For the text-containing cell, return its midpoint in [X, Y] coordinate format. 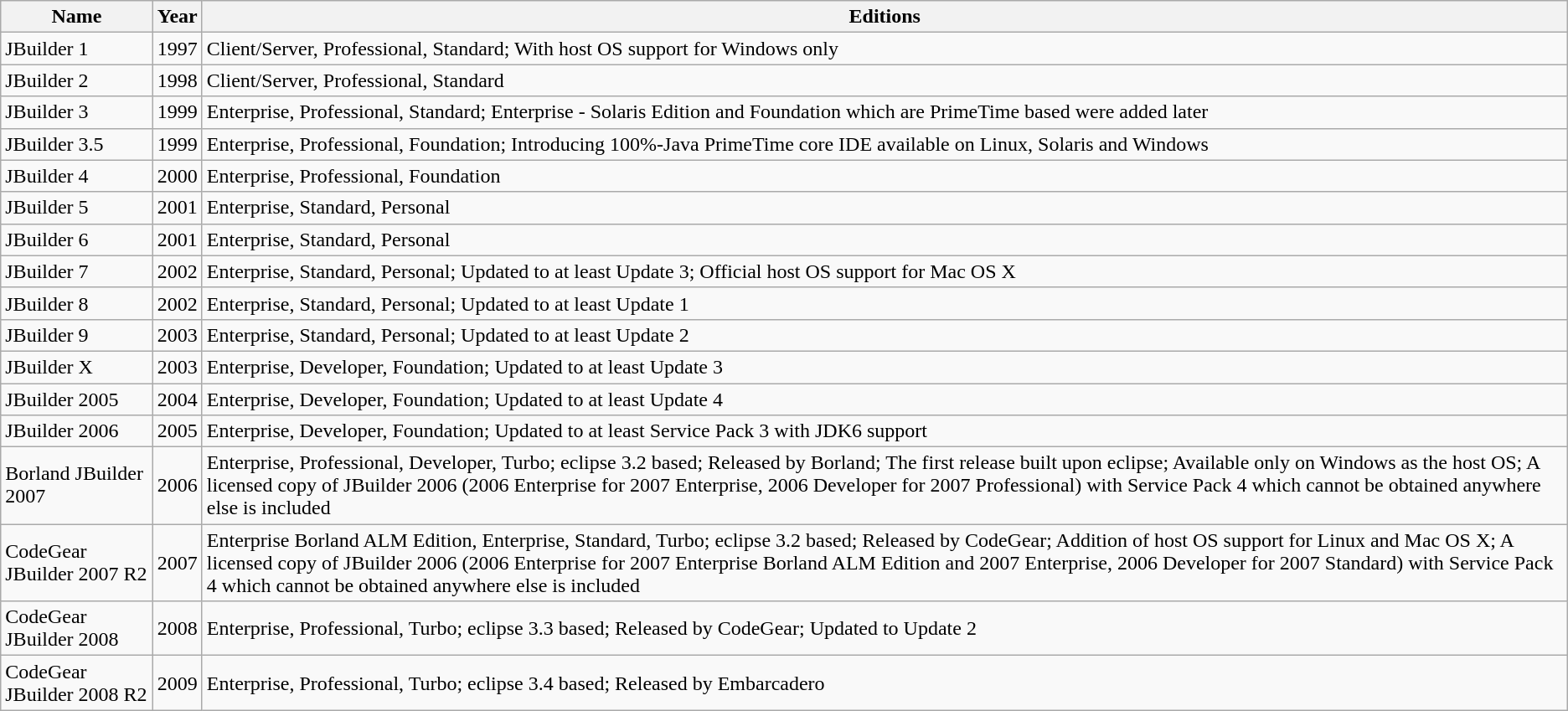
Enterprise, Developer, Foundation; Updated to at least Update 3 [885, 367]
JBuilder 2 [77, 80]
JBuilder 4 [77, 176]
Enterprise, Standard, Personal; Updated to at least Update 2 [885, 335]
JBuilder 5 [77, 208]
Borland JBuilder 2007 [77, 486]
JBuilder 8 [77, 303]
Client/Server, Professional, Standard; With host OS support for Windows only [885, 49]
2009 [178, 683]
Enterprise, Professional, Foundation; Introducing 100%-Java PrimeTime core IDE available on Linux, Solaris and Windows [885, 144]
JBuilder 6 [77, 240]
Enterprise, Professional, Standard; Enterprise - Solaris Edition and Foundation which are PrimeTime based were added later [885, 112]
Enterprise, Professional, Turbo; eclipse 3.3 based; Released by CodeGear; Updated to Update 2 [885, 628]
Editions [885, 17]
JBuilder 2006 [77, 431]
2008 [178, 628]
Enterprise, Developer, Foundation; Updated to at least Service Pack 3 with JDK6 support [885, 431]
2000 [178, 176]
JBuilder 2005 [77, 399]
Enterprise, Professional, Turbo; eclipse 3.4 based; Released by Embarcadero [885, 683]
JBuilder 3.5 [77, 144]
Client/Server, Professional, Standard [885, 80]
Enterprise, Professional, Foundation [885, 176]
JBuilder 3 [77, 112]
Name [77, 17]
2006 [178, 486]
Year [178, 17]
CodeGear JBuilder 2008 [77, 628]
Enterprise, Standard, Personal; Updated to at least Update 3; Official host OS support for Mac OS X [885, 271]
JBuilder 9 [77, 335]
1997 [178, 49]
2004 [178, 399]
Enterprise, Standard, Personal; Updated to at least Update 1 [885, 303]
Enterprise, Developer, Foundation; Updated to at least Update 4 [885, 399]
2007 [178, 563]
JBuilder 7 [77, 271]
1998 [178, 80]
CodeGear JBuilder 2007 R2 [77, 563]
JBuilder 1 [77, 49]
JBuilder X [77, 367]
CodeGear JBuilder 2008 R2 [77, 683]
2005 [178, 431]
